Output the (x, y) coordinate of the center of the cell containing the given text.  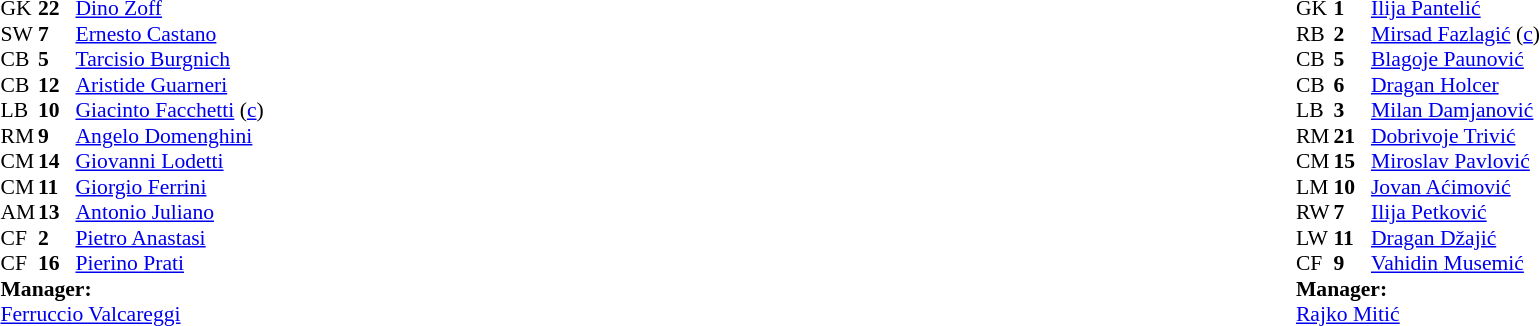
SW (19, 34)
AM (19, 213)
14 (57, 161)
12 (57, 85)
Manager: (132, 289)
Pietro Anastasi (170, 238)
Tarcisio Burgnich (170, 59)
16 (57, 263)
LM (1315, 187)
Angelo Domenghini (170, 136)
Ernesto Castano (170, 34)
15 (1352, 161)
LW (1315, 238)
Pierino Prati (170, 263)
RB (1315, 34)
13 (57, 213)
3 (1352, 111)
Giacinto Facchetti (c) (170, 111)
RW (1315, 213)
6 (1352, 85)
Aristide Guarneri (170, 85)
Giorgio Ferrini (170, 187)
Giovanni Lodetti (170, 161)
Antonio Juliano (170, 213)
21 (1352, 136)
